From the cell containing the given text, extract its center point as [x, y] coordinate. 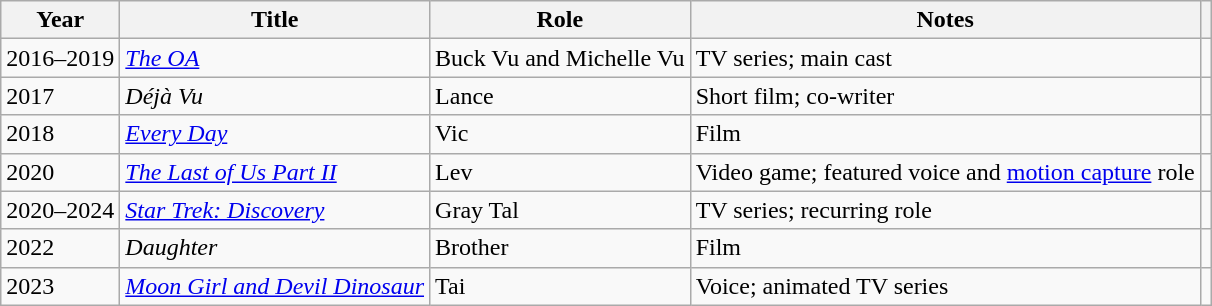
Brother [560, 248]
Short film; co-writer [945, 96]
Tai [560, 286]
Moon Girl and Devil Dinosaur [275, 286]
2020–2024 [60, 210]
Déjà Vu [275, 96]
Notes [945, 20]
Every Day [275, 134]
Gray Tal [560, 210]
TV series; main cast [945, 58]
Year [60, 20]
Daughter [275, 248]
Vic [560, 134]
Lev [560, 172]
Title [275, 20]
Voice; animated TV series [945, 286]
The OA [275, 58]
2017 [60, 96]
2023 [60, 286]
TV series; recurring role [945, 210]
The Last of Us Part II [275, 172]
2020 [60, 172]
Buck Vu and Michelle Vu [560, 58]
Star Trek: Discovery [275, 210]
Video game; featured voice and motion capture role [945, 172]
2018 [60, 134]
2016–2019 [60, 58]
Role [560, 20]
2022 [60, 248]
Lance [560, 96]
